Return the (X, Y) coordinate for the center point of the cell that contains the specified text.  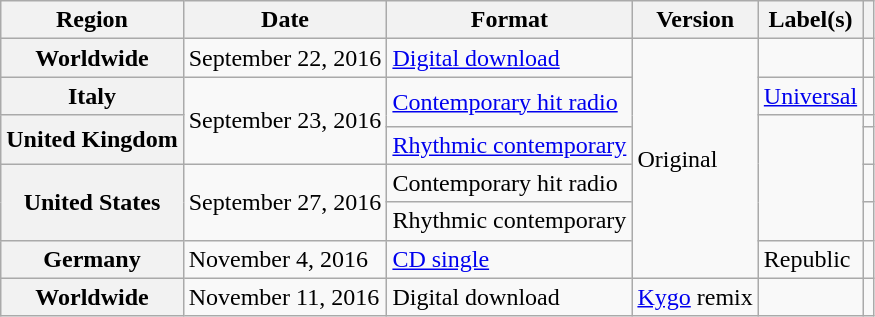
September 23, 2016 (285, 120)
Region (92, 20)
CD single (510, 259)
November 11, 2016 (285, 297)
Version (695, 20)
United Kingdom (92, 140)
September 27, 2016 (285, 202)
Format (510, 20)
November 4, 2016 (285, 259)
Kygo remix (695, 297)
Original (695, 158)
Germany (92, 259)
United States (92, 202)
Date (285, 20)
Label(s) (810, 20)
Republic (810, 259)
Italy (92, 96)
Universal (810, 96)
September 22, 2016 (285, 58)
